Identify which cell holds the provided text, then report its (x, y) central coordinate. 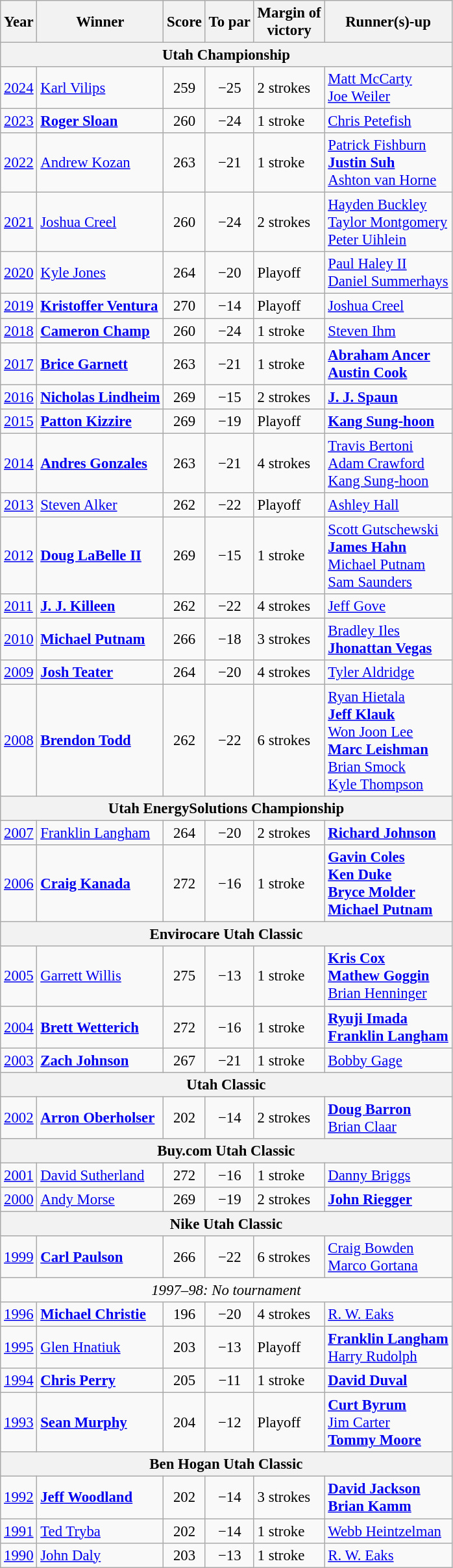
Utah Championship (226, 55)
1993 (19, 1423)
275 (184, 977)
Ryuji Imada Franklin Langham (388, 1027)
270 (184, 306)
2001 (19, 1175)
Kyle Jones (100, 272)
Karl Vilips (100, 88)
Andy Morse (100, 1200)
2009 (19, 672)
−11 (230, 1381)
2021 (19, 222)
2018 (19, 331)
Curt Byrum Jim Carter Tommy Moore (388, 1423)
Danny Briggs (388, 1175)
1995 (19, 1348)
Score (184, 22)
Brice Garnett (100, 363)
Matt McCarty Joe Weiler (388, 88)
Kris Cox Mathew Goggin Brian Henninger (388, 977)
204 (184, 1423)
Arron Oberholser (100, 1118)
Bradley Iles Jhonattan Vegas (388, 639)
Jeff Gove (388, 606)
267 (184, 1060)
David Jackson Brian Kamm (388, 1498)
−25 (230, 88)
Brendon Todd (100, 741)
J. J. Spaun (388, 397)
Steven Alker (100, 505)
2002 (19, 1118)
2000 (19, 1200)
Glen Hnatiuk (100, 1348)
Ted Tryba (100, 1531)
Craig Bowden Marco Gortana (388, 1257)
Ashley Hall (388, 505)
2008 (19, 741)
2023 (19, 121)
Sean Murphy (100, 1423)
Doug LaBelle II (100, 555)
1997–98: No tournament (226, 1290)
2005 (19, 977)
2006 (19, 883)
Cameron Champ (100, 331)
Richard Johnson (388, 833)
2007 (19, 833)
John Riegger (388, 1200)
Runner(s)-up (388, 22)
2012 (19, 555)
2014 (19, 463)
2022 (19, 163)
Gavin Coles Ken Duke Bryce Molder Michael Putnam (388, 883)
Josh Teater (100, 672)
Franklin Langham (100, 833)
1991 (19, 1531)
Chris Perry (100, 1381)
−12 (230, 1423)
2004 (19, 1027)
1999 (19, 1257)
Travis Bertoni Adam Crawford Kang Sung-hoon (388, 463)
Tyler Aldridge (388, 672)
Ryan Hietala Jeff Klauk Won Joon Lee Marc Leishman Brian Smock Kyle Thompson (388, 741)
259 (184, 88)
2024 (19, 88)
Franklin Langham Harry Rudolph (388, 1348)
J. J. Killeen (100, 606)
Year (19, 22)
Steven Ihm (388, 331)
1990 (19, 1555)
Kang Sung-hoon (388, 421)
Zach Johnson (100, 1060)
Garrett Willis (100, 977)
Ben Hogan Utah Classic (226, 1465)
Hayden Buckley Taylor Montgomery Peter Uihlein (388, 222)
Nike Utah Classic (226, 1224)
Envirocare Utah Classic (226, 934)
Abraham Ancer Austin Cook (388, 363)
2019 (19, 306)
Doug Barron Brian Claar (388, 1118)
Andres Gonzales (100, 463)
Winner (100, 22)
Carl Paulson (100, 1257)
Webb Heintzelman (388, 1531)
1994 (19, 1381)
Bobby Gage (388, 1060)
Kristoffer Ventura (100, 306)
Andrew Kozan (100, 163)
Brett Wetterich (100, 1027)
205 (184, 1381)
Craig Kanada (100, 883)
2016 (19, 397)
Buy.com Utah Classic (226, 1151)
David Sutherland (100, 1175)
To par (230, 22)
John Daly (100, 1555)
Paul Haley II Daniel Summerhays (388, 272)
Utah EnergySolutions Championship (226, 809)
Patrick Fishburn Justin Suh Ashton van Horne (388, 163)
196 (184, 1314)
1996 (19, 1314)
Jeff Woodland (100, 1498)
Margin ofvictory (289, 22)
Nicholas Lindheim (100, 397)
Roger Sloan (100, 121)
Michael Putnam (100, 639)
2013 (19, 505)
1992 (19, 1498)
Chris Petefish (388, 121)
−18 (230, 639)
Patton Kizzire (100, 421)
2010 (19, 639)
David Duval (388, 1381)
Michael Christie (100, 1314)
2003 (19, 1060)
2017 (19, 363)
2011 (19, 606)
2015 (19, 421)
Scott Gutschewski James Hahn Michael Putnam Sam Saunders (388, 555)
2020 (19, 272)
Utah Classic (226, 1084)
